Extract the (x, y) coordinate from the center of the cell holding the provided text.  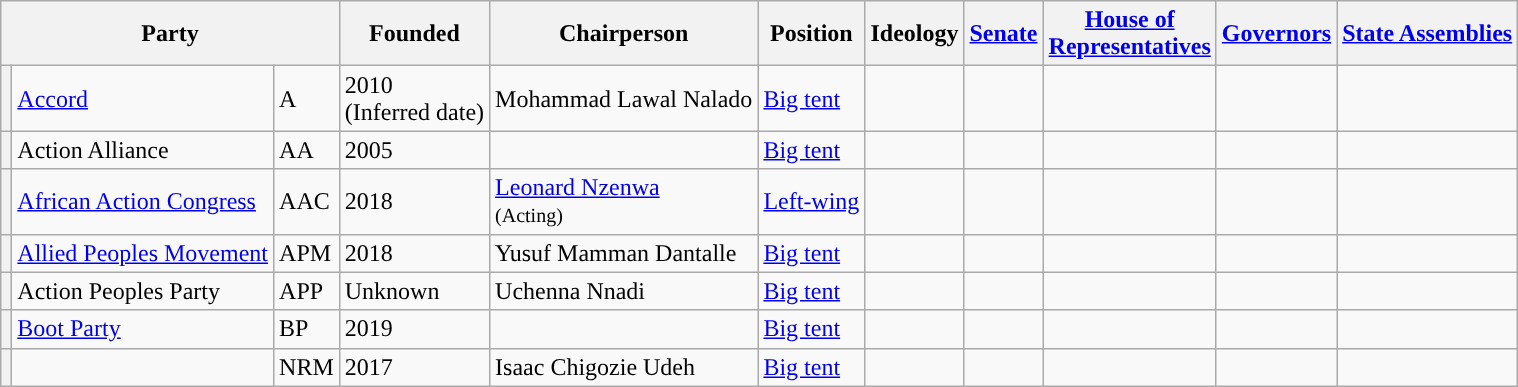
Allied Peoples Movement (143, 253)
Isaac Chigozie Udeh (624, 367)
African Action Congress (143, 202)
Senate (1004, 34)
Action Peoples Party (143, 291)
2010(Inferred date) (414, 98)
APP (307, 291)
Left-wing (812, 202)
Mohammad Lawal Nalado (624, 98)
Party (170, 34)
A (307, 98)
State Assemblies (1428, 34)
BP (307, 329)
2005 (414, 150)
Governors (1276, 34)
Yusuf Mamman Dantalle (624, 253)
NRM (307, 367)
Chairperson (624, 34)
Boot Party (143, 329)
House ofRepresentatives (1130, 34)
AA (307, 150)
Unknown (414, 291)
AAC (307, 202)
APM (307, 253)
Action Alliance (143, 150)
Uchenna Nnadi (624, 291)
Leonard Nzenwa(Acting) (624, 202)
Ideology (914, 34)
2017 (414, 367)
Founded (414, 34)
Accord (143, 98)
Position (812, 34)
2019 (414, 329)
